Detect which cell encompasses the target text, then output its (x, y) center coordinate. 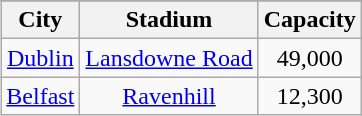
Capacity (310, 20)
Dublin (40, 58)
Stadium (169, 20)
Lansdowne Road (169, 58)
49,000 (310, 58)
City (40, 20)
12,300 (310, 96)
Ravenhill (169, 96)
Belfast (40, 96)
